Capture the cell that displays the provided text and extract its (x, y) central coordinate. 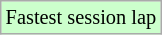
Fastest session lap (81, 17)
